For the text-containing cell, return its midpoint in [X, Y] coordinate format. 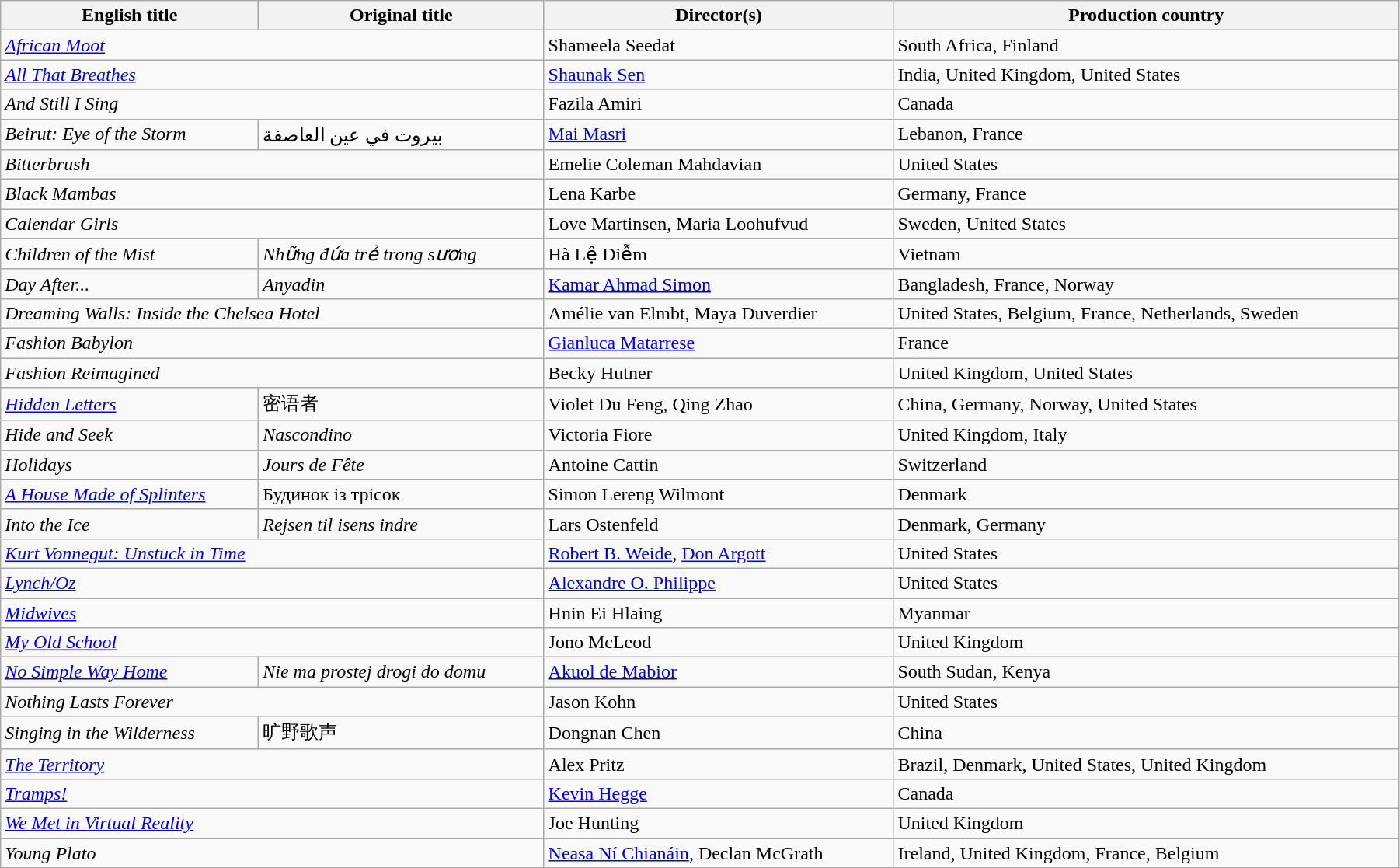
Director(s) [719, 16]
Ireland, United Kingdom, France, Belgium [1146, 852]
Anyadin [401, 284]
Holidays [130, 465]
Fashion Reimagined [272, 372]
Akuol de Mabior [719, 672]
Bangladesh, France, Norway [1146, 284]
Denmark [1146, 494]
Lena Karbe [719, 194]
Day After... [130, 284]
Gianluca Matarrese [719, 343]
Tramps! [272, 793]
The Territory [272, 764]
China, Germany, Norway, United States [1146, 404]
Into the Ice [130, 524]
Myanmar [1146, 613]
My Old School [272, 643]
Midwives [272, 613]
Original title [401, 16]
Simon Lereng Wilmont [719, 494]
Calendar Girls [272, 224]
Brazil, Denmark, United States, United Kingdom [1146, 764]
密语者 [401, 404]
Switzerland [1146, 465]
Victoria Fiore [719, 435]
Hnin Ei Hlaing [719, 613]
Antoine Cattin [719, 465]
India, United Kingdom, United States [1146, 75]
Becky Hutner [719, 372]
Shaunak Sen [719, 75]
Children of the Mist [130, 254]
Emelie Coleman Mahdavian [719, 165]
We Met in Virtual Reality [272, 823]
Joe Hunting [719, 823]
United States, Belgium, France, Netherlands, Sweden [1146, 313]
English title [130, 16]
Alexandre O. Philippe [719, 583]
A House Made of Splinters [130, 494]
United Kingdom, United States [1146, 372]
Dongnan Chen [719, 734]
Jason Kohn [719, 702]
Rejsen til isens indre [401, 524]
Nothing Lasts Forever [272, 702]
Denmark, Germany [1146, 524]
Sweden, United States [1146, 224]
Nie ma prostej drogi do domu [401, 672]
And Still I Sing [272, 104]
Germany, France [1146, 194]
Nascondino [401, 435]
Neasa Ní Chianáin, Declan McGrath [719, 852]
Shameela Seedat [719, 45]
Alex Pritz [719, 764]
Lebanon, France [1146, 134]
France [1146, 343]
United Kingdom, Italy [1146, 435]
Black Mambas [272, 194]
Kurt Vonnegut: Unstuck in Time [272, 553]
Hide and Seek [130, 435]
African Moot [272, 45]
Lynch/Oz [272, 583]
Robert B. Weide, Don Argott [719, 553]
All That Breathes [272, 75]
بيروت في عين العاصفة [401, 134]
Amélie van Elmbt, Maya Duverdier [719, 313]
Kamar Ahmad Simon [719, 284]
Singing in the Wilderness [130, 734]
Love Martinsen, Maria Loohufvud [719, 224]
South Africa, Finland [1146, 45]
Будинок із трісок [401, 494]
Violet Du Feng, Qing Zhao [719, 404]
Hà Lệ Diễm [719, 254]
Mai Masri [719, 134]
Fazila Amiri [719, 104]
South Sudan, Kenya [1146, 672]
Bitterbrush [272, 165]
Vietnam [1146, 254]
Young Plato [272, 852]
Production country [1146, 16]
Jono McLeod [719, 643]
Fashion Babylon [272, 343]
Dreaming Walls: Inside the Chelsea Hotel [272, 313]
No Simple Way Home [130, 672]
Jours de Fête [401, 465]
Lars Ostenfeld [719, 524]
Beirut: Eye of the Storm [130, 134]
Kevin Hegge [719, 793]
Những đứa trẻ trong sương [401, 254]
旷野歌声 [401, 734]
Hidden Letters [130, 404]
China [1146, 734]
